Provide the (x, y) coordinate of the cell's center where the given text is located.  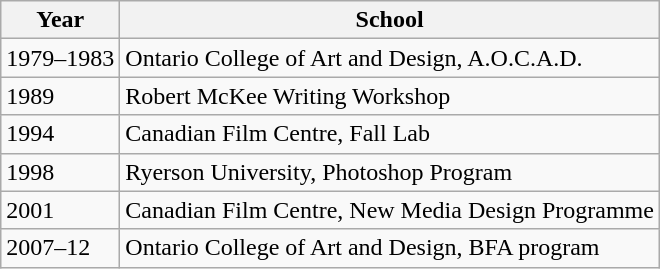
Canadian Film Centre, New Media Design Programme (390, 210)
Canadian Film Centre, Fall Lab (390, 134)
1994 (60, 134)
Year (60, 20)
1998 (60, 172)
Robert McKee Writing Workshop (390, 96)
Ontario College of Art and Design, A.O.C.A.D. (390, 58)
2007–12 (60, 248)
Ontario College of Art and Design, BFA program (390, 248)
1979–1983 (60, 58)
2001 (60, 210)
Ryerson University, Photoshop Program (390, 172)
School (390, 20)
1989 (60, 96)
